Capture the cell that displays the provided text and extract its [X, Y] central coordinate. 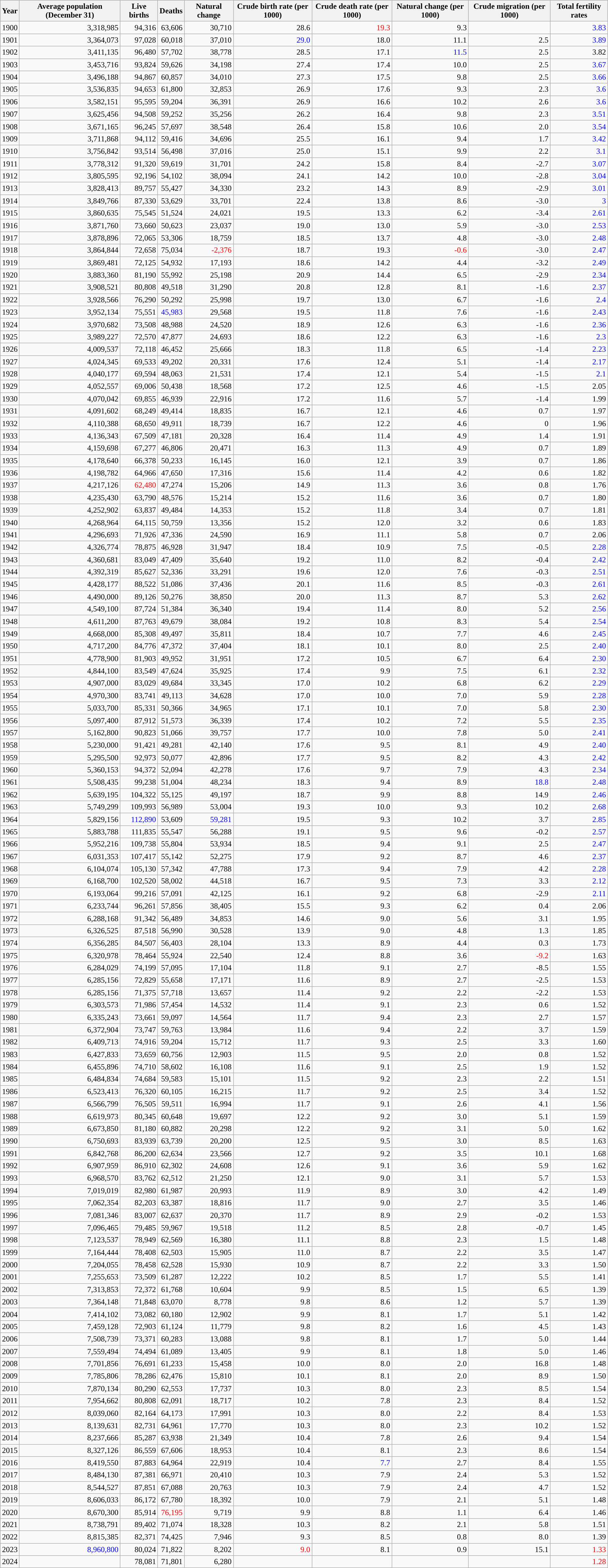
12.7 [273, 1154]
25,198 [209, 275]
78,949 [139, 1240]
2.57 [579, 832]
7,313,853 [70, 1289]
73,747 [139, 1030]
4,235,430 [70, 498]
83,762 [139, 1178]
38,548 [209, 126]
72,065 [139, 238]
82,731 [139, 1426]
35,925 [209, 671]
18,392 [209, 1500]
49,679 [171, 621]
75,034 [171, 250]
2001 [10, 1277]
18,739 [209, 424]
18.1 [273, 646]
99,238 [139, 782]
6,455,896 [70, 1067]
3,952,134 [70, 312]
72,118 [139, 349]
25,998 [209, 300]
47,624 [171, 671]
87,851 [139, 1487]
1955 [10, 708]
49,911 [171, 424]
47,181 [171, 436]
Crude birth rate (per 1000) [273, 11]
49,484 [171, 510]
67,088 [171, 1487]
2020 [10, 1512]
62,569 [171, 1240]
50,233 [171, 461]
1937 [10, 485]
18,717 [209, 1401]
23,566 [209, 1154]
48,063 [171, 374]
67,606 [171, 1450]
4,717,200 [70, 646]
63,837 [139, 510]
1954 [10, 696]
7,364,148 [70, 1302]
28.5 [273, 52]
69,855 [139, 399]
7,785,806 [70, 1376]
1.28 [579, 1562]
19,697 [209, 1116]
1970 [10, 894]
1909 [10, 139]
4.1 [509, 1104]
10.8 [352, 621]
102,520 [139, 881]
1997 [10, 1228]
3,871,760 [70, 226]
31,947 [209, 547]
3,453,716 [70, 65]
2000 [10, 1265]
47,372 [171, 646]
4,252,902 [70, 510]
1965 [10, 832]
24.2 [273, 163]
3.83 [579, 28]
1927 [10, 362]
7,255,653 [70, 1277]
63,070 [171, 1302]
51,524 [171, 213]
69,006 [139, 386]
49,684 [171, 683]
1.83 [579, 522]
56,288 [209, 832]
29,568 [209, 312]
1941 [10, 535]
48,988 [171, 324]
1936 [10, 473]
78,408 [139, 1252]
0 [509, 424]
20.9 [273, 275]
2.85 [579, 819]
-9.2 [509, 955]
3,778,312 [70, 163]
1949 [10, 634]
3.2 [430, 522]
8,419,550 [70, 1463]
72,570 [139, 337]
15,810 [209, 1376]
35,811 [209, 634]
2008 [10, 1364]
25.0 [273, 151]
86,172 [139, 1500]
92,973 [139, 758]
67,509 [139, 436]
59,252 [171, 114]
63,387 [171, 1203]
-2,376 [209, 250]
4,159,698 [70, 448]
20,763 [209, 1487]
7,081,346 [70, 1215]
61,768 [171, 1289]
8,484,130 [70, 1475]
2005 [10, 1326]
55,142 [171, 856]
6,284,029 [70, 968]
31,290 [209, 287]
81,190 [139, 275]
33,291 [209, 572]
93,824 [139, 65]
17,737 [209, 1389]
31,951 [209, 659]
3,928,566 [70, 300]
83,007 [139, 1215]
83,741 [139, 696]
24.1 [273, 176]
68,249 [139, 411]
2011 [10, 1401]
60,882 [171, 1129]
46,806 [171, 448]
6,968,570 [70, 1178]
Year [10, 11]
8,139,631 [70, 1426]
20.0 [273, 597]
6,104,074 [70, 869]
47,877 [171, 337]
5,295,500 [70, 758]
72,903 [139, 1326]
-0.6 [430, 250]
21,531 [209, 374]
37,404 [209, 646]
78,875 [139, 547]
6,842,768 [70, 1154]
4,091,602 [70, 411]
7,096,465 [70, 1228]
-8.5 [509, 968]
1964 [10, 819]
107,417 [139, 856]
15,101 [209, 1079]
2.23 [579, 349]
4,668,000 [70, 634]
17,193 [209, 263]
1916 [10, 226]
109,738 [139, 844]
74,425 [171, 1537]
4,611,200 [70, 621]
47,788 [209, 869]
8,960,800 [70, 1549]
50,077 [171, 758]
74,199 [139, 968]
60,180 [171, 1314]
3,869,481 [70, 263]
59,097 [171, 1017]
50,366 [171, 708]
-2.2 [509, 993]
76,320 [139, 1091]
55,547 [171, 832]
6,750,693 [70, 1141]
1.45 [579, 1228]
1985 [10, 1079]
85,331 [139, 708]
4.7 [509, 1487]
5,749,299 [70, 807]
89,402 [139, 1524]
53,609 [171, 819]
2.56 [579, 609]
7,870,134 [70, 1389]
71,822 [171, 1549]
7.3 [430, 881]
44,518 [209, 881]
63,790 [139, 498]
18,568 [209, 386]
87,724 [139, 609]
53,004 [209, 807]
6,335,243 [70, 1017]
96,480 [139, 52]
1.3 [509, 931]
-3.2 [509, 263]
22,919 [209, 1463]
8.3 [430, 621]
59,763 [171, 1030]
1.82 [579, 473]
25,666 [209, 349]
73,508 [139, 324]
3,860,635 [70, 213]
36,391 [209, 102]
60,283 [171, 1339]
17.5 [352, 77]
20,410 [209, 1475]
67,780 [171, 1500]
1950 [10, 646]
1934 [10, 448]
6,168,700 [70, 881]
50,292 [171, 300]
61,987 [171, 1191]
1943 [10, 559]
3.66 [579, 77]
2.49 [579, 263]
112,890 [139, 819]
1940 [10, 522]
1904 [10, 77]
16.0 [273, 461]
82,164 [139, 1413]
1914 [10, 201]
73,661 [139, 1017]
6,619,973 [70, 1116]
84,507 [139, 943]
38,778 [209, 52]
93,514 [139, 151]
8,815,385 [70, 1537]
0.9 [430, 1549]
1979 [10, 1005]
1905 [10, 89]
64,964 [171, 1463]
8,327,126 [70, 1450]
1.85 [579, 931]
19.1 [273, 832]
2019 [10, 1500]
11.9 [273, 1191]
1998 [10, 1240]
46,452 [171, 349]
8,738,791 [70, 1524]
2.54 [579, 621]
2017 [10, 1475]
38,094 [209, 176]
51,086 [171, 584]
13,356 [209, 522]
67,277 [139, 448]
20,331 [209, 362]
4,136,343 [70, 436]
35,640 [209, 559]
8,606,033 [70, 1500]
1932 [10, 424]
42,278 [209, 770]
1966 [10, 844]
4,178,640 [70, 461]
88,522 [139, 584]
5,639,195 [70, 795]
61,124 [171, 1326]
17.9 [273, 856]
56,403 [171, 943]
111,835 [139, 832]
15.5 [273, 906]
1.9 [509, 1067]
1990 [10, 1141]
7,954,662 [70, 1401]
1952 [10, 671]
2010 [10, 1389]
3,711,868 [70, 139]
15,458 [209, 1364]
Natural change [209, 11]
17,171 [209, 980]
1988 [10, 1116]
2006 [10, 1339]
49,414 [171, 411]
2.35 [579, 720]
17.3 [273, 869]
4,490,000 [70, 597]
34,628 [209, 696]
1933 [10, 436]
18.0 [352, 40]
27.4 [273, 65]
4,428,177 [70, 584]
5,230,000 [70, 745]
1948 [10, 621]
2022 [10, 1537]
5.6 [430, 918]
-2.7 [509, 163]
47,336 [171, 535]
6,409,713 [70, 1042]
61,233 [171, 1364]
5,883,788 [70, 832]
18,835 [209, 411]
60,105 [171, 1091]
2.17 [579, 362]
90,823 [139, 733]
64,961 [171, 1426]
22,916 [209, 399]
1989 [10, 1129]
1977 [10, 980]
64,966 [139, 473]
2.29 [579, 683]
94,316 [139, 28]
16,380 [209, 1240]
1915 [10, 213]
2015 [10, 1450]
20,471 [209, 448]
Deaths [171, 11]
62,302 [171, 1166]
97,028 [139, 40]
1919 [10, 263]
1963 [10, 807]
-2.5 [509, 980]
14.6 [273, 918]
16.9 [273, 535]
62,091 [171, 1401]
94,653 [139, 89]
72,125 [139, 263]
1986 [10, 1091]
1.73 [579, 943]
Average population (December 31) [70, 11]
39,757 [209, 733]
8,778 [209, 1302]
16,215 [209, 1091]
28.6 [273, 28]
5,097,400 [70, 720]
1.4 [509, 436]
3,849,766 [70, 201]
76,691 [139, 1364]
49,497 [171, 634]
1901 [10, 40]
18.8 [509, 782]
34,853 [209, 918]
1981 [10, 1030]
8,544,527 [70, 1487]
3,496,188 [70, 77]
Live births [139, 11]
3.67 [579, 65]
16,994 [209, 1104]
80,290 [139, 1389]
52,336 [171, 572]
3,878,896 [70, 238]
8,670,300 [70, 1512]
52,094 [171, 770]
-3.4 [509, 213]
3,908,521 [70, 287]
1.68 [579, 1154]
55,924 [171, 955]
57,697 [171, 126]
1942 [10, 547]
78,286 [139, 1376]
62,553 [171, 1389]
26.2 [273, 114]
19.4 [273, 609]
1982 [10, 1042]
42,140 [209, 745]
38,405 [209, 906]
49,197 [209, 795]
38,850 [209, 597]
55,125 [171, 795]
15,214 [209, 498]
1980 [10, 1017]
17,316 [209, 473]
1975 [10, 955]
86,200 [139, 1154]
4,392,319 [70, 572]
53,629 [171, 201]
45,983 [171, 312]
2.41 [579, 733]
96,245 [139, 126]
83,049 [139, 559]
19.6 [273, 572]
46,939 [171, 399]
7,559,494 [70, 1351]
33,345 [209, 683]
96,261 [139, 906]
51,066 [171, 733]
21,250 [209, 1178]
57,856 [171, 906]
2012 [10, 1413]
71,848 [139, 1302]
1971 [10, 906]
46,928 [171, 547]
6,303,573 [70, 1005]
33,701 [209, 201]
1992 [10, 1166]
59,619 [171, 163]
74,684 [139, 1079]
73,371 [139, 1339]
34,330 [209, 189]
6,288,168 [70, 918]
50,623 [171, 226]
63,606 [171, 28]
54,932 [171, 263]
78,081 [139, 1562]
4,970,300 [70, 696]
8,237,666 [70, 1438]
63,739 [171, 1141]
1.2 [430, 1302]
5,829,156 [70, 819]
1962 [10, 795]
14,532 [209, 1005]
34,965 [209, 708]
1910 [10, 151]
4.5 [509, 1326]
55,658 [171, 980]
4,040,177 [70, 374]
61,287 [171, 1277]
76,195 [171, 1512]
20,298 [209, 1129]
18,328 [209, 1524]
1.97 [579, 411]
24,590 [209, 535]
15,712 [209, 1042]
1911 [10, 163]
60,018 [171, 40]
82,980 [139, 1191]
2.12 [579, 881]
73,082 [139, 1314]
13.7 [352, 238]
62,512 [171, 1178]
4,009,537 [70, 349]
2004 [10, 1314]
3,318,985 [70, 28]
1923 [10, 312]
37,016 [209, 151]
2.51 [579, 572]
5,360,153 [70, 770]
34,696 [209, 139]
-2.8 [509, 176]
68,650 [139, 424]
59,583 [171, 1079]
76,290 [139, 300]
1996 [10, 1215]
24,021 [209, 213]
3.54 [579, 126]
16.6 [352, 102]
1.80 [579, 498]
91,320 [139, 163]
38,084 [209, 621]
20,370 [209, 1215]
4,296,693 [70, 535]
7,204,055 [70, 1265]
42,125 [209, 894]
7,123,537 [70, 1240]
4,052,557 [70, 386]
99,216 [139, 894]
1.44 [579, 1339]
83,939 [139, 1141]
-0.4 [509, 559]
7,946 [209, 1537]
64,115 [139, 522]
5.2 [509, 609]
1.1 [430, 1512]
5,508,435 [70, 782]
-0.5 [509, 547]
1920 [10, 275]
42,896 [209, 758]
1.33 [579, 1549]
12.8 [352, 287]
84,776 [139, 646]
1967 [10, 856]
1976 [10, 968]
34,198 [209, 65]
3,883,360 [70, 275]
1994 [10, 1191]
1957 [10, 733]
1.43 [579, 1326]
26.4 [273, 126]
24,520 [209, 324]
Crude migration (per 1000) [509, 11]
73,659 [139, 1054]
13,405 [209, 1351]
4,778,900 [70, 659]
3.04 [579, 176]
55,427 [171, 189]
47,650 [171, 473]
1.81 [579, 510]
59,511 [171, 1104]
3.42 [579, 139]
91,421 [139, 745]
1968 [10, 869]
24,693 [209, 337]
15,206 [209, 485]
69,533 [139, 362]
7,701,856 [70, 1364]
1907 [10, 114]
1953 [10, 683]
2.05 [579, 386]
3.01 [579, 189]
2.53 [579, 226]
30,710 [209, 28]
79,485 [139, 1228]
76,505 [139, 1104]
1.8 [430, 1351]
6.1 [509, 671]
1961 [10, 782]
7.2 [430, 720]
13,984 [209, 1030]
7,164,444 [70, 1252]
13,657 [209, 993]
9,719 [209, 1512]
1924 [10, 324]
48,576 [171, 498]
1913 [10, 189]
1.47 [579, 1252]
7,019,019 [70, 1191]
3,364,073 [70, 40]
1931 [10, 411]
20.8 [273, 287]
1991 [10, 1154]
85,627 [139, 572]
78,464 [139, 955]
6,566,799 [70, 1104]
94,867 [139, 77]
1993 [10, 1178]
3,989,227 [70, 337]
55,992 [171, 275]
1956 [10, 720]
83,549 [139, 671]
2016 [10, 1463]
Natural change (per 1000) [430, 11]
1929 [10, 386]
23.2 [273, 189]
59,626 [171, 65]
28,104 [209, 943]
1983 [10, 1054]
72,372 [139, 1289]
60,756 [171, 1054]
12,902 [209, 1314]
53,934 [209, 844]
1922 [10, 300]
87,763 [139, 621]
19.0 [273, 226]
1969 [10, 881]
59,416 [171, 139]
0.4 [509, 906]
3,828,413 [70, 189]
72,658 [139, 250]
75,545 [139, 213]
57,342 [171, 869]
62,637 [171, 1215]
71,375 [139, 993]
9.6 [430, 832]
62,503 [171, 1252]
2013 [10, 1426]
1930 [10, 399]
2.11 [579, 894]
51,004 [171, 782]
54,102 [171, 176]
3.82 [579, 52]
71,801 [171, 1562]
49,518 [171, 287]
Total fertility rates [579, 11]
1960 [10, 770]
2009 [10, 1376]
20,200 [209, 1141]
3.07 [579, 163]
57,454 [171, 1005]
14.4 [352, 275]
1.60 [579, 1042]
53,306 [171, 238]
2.9 [430, 1215]
72,829 [139, 980]
6,907,959 [70, 1166]
1944 [10, 572]
4,549,100 [70, 609]
86,559 [139, 1450]
1928 [10, 374]
55,804 [171, 844]
56,989 [171, 807]
92,196 [139, 176]
4,268,964 [70, 522]
15,905 [209, 1252]
71,074 [171, 1524]
15,930 [209, 1265]
4,844,100 [70, 671]
7,414,102 [70, 1314]
1.96 [579, 424]
3,805,595 [70, 176]
3,756,842 [70, 151]
86,910 [139, 1166]
4,024,345 [70, 362]
109,993 [139, 807]
18,759 [209, 238]
64,173 [171, 1413]
73,660 [139, 226]
61,800 [171, 89]
36,339 [209, 720]
5,952,216 [70, 844]
58,602 [171, 1067]
49,113 [171, 696]
1921 [10, 287]
47,409 [171, 559]
2002 [10, 1289]
4,217,126 [70, 485]
57,718 [171, 993]
3,864,844 [70, 250]
87,381 [139, 1475]
1925 [10, 337]
1.91 [579, 436]
1908 [10, 126]
6,320,978 [70, 955]
56,498 [171, 151]
6,673,850 [70, 1129]
81,903 [139, 659]
2.46 [579, 795]
16.3 [273, 448]
2021 [10, 1524]
1.57 [579, 1017]
80,345 [139, 1116]
21,349 [209, 1438]
1.49 [579, 1191]
56,990 [171, 931]
94,112 [139, 139]
85,287 [139, 1438]
62,528 [171, 1265]
3,411,135 [70, 52]
51,384 [171, 609]
1.56 [579, 1104]
16,108 [209, 1067]
0.3 [509, 943]
13.8 [352, 201]
74,916 [139, 1042]
3,671,165 [70, 126]
63,938 [171, 1438]
71,926 [139, 535]
87,518 [139, 931]
8,039,060 [70, 1413]
2007 [10, 1351]
58,002 [171, 881]
2.43 [579, 312]
19.7 [273, 300]
59,967 [171, 1228]
94,508 [139, 114]
20,328 [209, 436]
1917 [10, 238]
8,202 [209, 1549]
6,427,833 [70, 1054]
6,326,525 [70, 931]
62,634 [171, 1154]
24,608 [209, 1166]
37,010 [209, 40]
50,759 [171, 522]
16.8 [509, 1364]
6,523,413 [70, 1091]
1999 [10, 1252]
82,371 [139, 1537]
17,770 [209, 1426]
1987 [10, 1104]
5,033,700 [70, 708]
1973 [10, 931]
7,459,128 [70, 1326]
15.6 [273, 473]
1902 [10, 52]
2.36 [579, 324]
32,853 [209, 89]
82,203 [139, 1203]
13.9 [273, 931]
23,037 [209, 226]
5,162,800 [70, 733]
6,193,064 [70, 894]
49,281 [171, 745]
66,378 [139, 461]
14,353 [209, 510]
52,275 [209, 856]
14.3 [352, 189]
47,274 [171, 485]
2018 [10, 1487]
7,062,354 [70, 1203]
87,912 [139, 720]
56,489 [171, 918]
35,256 [209, 114]
1972 [10, 918]
4,326,774 [70, 547]
16,145 [209, 461]
6,356,285 [70, 943]
1.42 [579, 1314]
11.2 [273, 1228]
34,010 [209, 77]
18,816 [209, 1203]
1.99 [579, 399]
3,536,835 [70, 89]
22,540 [209, 955]
29.0 [273, 40]
1935 [10, 461]
3.9 [430, 461]
69,594 [139, 374]
57,702 [171, 52]
57,095 [171, 968]
75,551 [139, 312]
2.62 [579, 597]
2023 [10, 1549]
30,528 [209, 931]
1.89 [579, 448]
4,360,681 [70, 559]
3 [579, 201]
17,991 [209, 1413]
1926 [10, 349]
10.5 [352, 659]
6,280 [209, 1562]
3.51 [579, 114]
18.9 [273, 324]
95,595 [139, 102]
50,438 [171, 386]
78,458 [139, 1265]
2024 [10, 1562]
1959 [10, 758]
6,233,744 [70, 906]
62,480 [139, 485]
20,993 [209, 1191]
1978 [10, 993]
83,029 [139, 683]
2.68 [579, 807]
80,024 [139, 1549]
1.86 [579, 461]
1.41 [579, 1277]
59,281 [209, 819]
94,372 [139, 770]
89,126 [139, 597]
49,952 [171, 659]
89,757 [139, 189]
9.7 [352, 770]
71,986 [139, 1005]
1951 [10, 659]
1984 [10, 1067]
10.7 [352, 634]
10.6 [430, 126]
11,779 [209, 1326]
2.45 [579, 634]
4,198,782 [70, 473]
73,509 [139, 1277]
105,130 [139, 869]
74,494 [139, 1351]
Crude death rate (per 1000) [352, 11]
87,883 [139, 1463]
104,322 [139, 795]
3,970,682 [70, 324]
61,089 [171, 1351]
74,710 [139, 1067]
1900 [10, 28]
51,573 [171, 720]
1912 [10, 176]
-0.7 [509, 1228]
57,091 [171, 894]
1945 [10, 584]
1938 [10, 498]
3,625,456 [70, 114]
1903 [10, 65]
4,907,000 [70, 683]
1974 [10, 943]
48,234 [209, 782]
66,971 [171, 1475]
1947 [10, 609]
17,104 [209, 968]
10,604 [209, 1289]
13,088 [209, 1339]
18,953 [209, 1450]
6,031,353 [70, 856]
1995 [10, 1203]
87,330 [139, 201]
14,564 [209, 1017]
20.1 [273, 584]
60,857 [171, 77]
12,222 [209, 1277]
2.32 [579, 671]
1906 [10, 102]
1.6 [430, 1326]
4,110,388 [70, 424]
31,701 [209, 163]
3,582,151 [70, 102]
1.76 [579, 485]
50,276 [171, 597]
1918 [10, 250]
7,508,739 [70, 1339]
12,903 [209, 1054]
49,202 [171, 362]
91,342 [139, 918]
1958 [10, 745]
1.95 [579, 918]
62,476 [171, 1376]
2014 [10, 1438]
36,340 [209, 609]
22.4 [273, 201]
1946 [10, 597]
2003 [10, 1302]
85,914 [139, 1512]
37,436 [209, 584]
25.5 [273, 139]
3.89 [579, 40]
19,518 [209, 1228]
4,070,042 [70, 399]
1939 [10, 510]
2.8 [430, 1228]
60,648 [171, 1116]
81,180 [139, 1129]
6,372,904 [70, 1030]
27.3 [273, 77]
6,484,834 [70, 1079]
85,308 [139, 634]
